Return the (x, y) coordinate for the center point of the cell that contains the specified text.  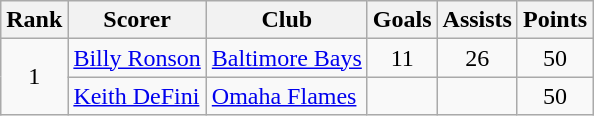
Keith DeFini (137, 96)
Omaha Flames (286, 96)
Scorer (137, 20)
26 (477, 58)
Club (286, 20)
11 (402, 58)
Points (554, 20)
Billy Ronson (137, 58)
Goals (402, 20)
Assists (477, 20)
Baltimore Bays (286, 58)
1 (34, 77)
Rank (34, 20)
